Identify which cell holds the provided text, then report its [x, y] central coordinate. 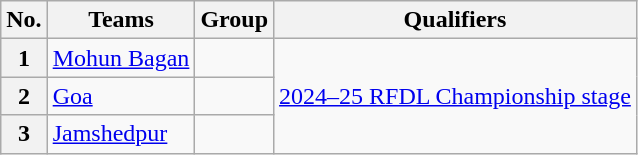
Mohun Bagan [121, 58]
1 [24, 58]
No. [24, 20]
Group [234, 20]
Qualifiers [456, 20]
2 [24, 96]
Teams [121, 20]
2024–25 RFDL Championship stage [456, 96]
3 [24, 134]
Jamshedpur [121, 134]
Goa [121, 96]
